Detect which cell encompasses the target text, then output its [x, y] center coordinate. 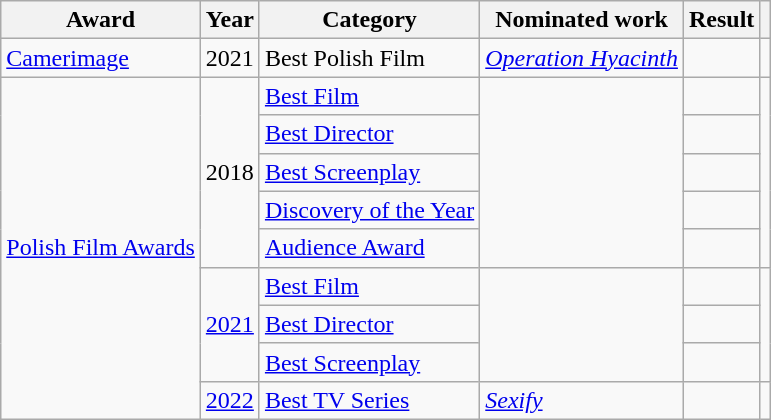
Category [369, 20]
Discovery of the Year [369, 210]
Award [101, 20]
Year [230, 20]
Camerimage [101, 58]
Audience Award [369, 248]
Polish Film Awards [101, 248]
2022 [230, 400]
Best Polish Film [369, 58]
Sexify [582, 400]
Operation Hyacinth [582, 58]
Nominated work [582, 20]
Result [721, 20]
Best TV Series [369, 400]
2018 [230, 172]
